For the text-containing cell, return its midpoint in [x, y] coordinate format. 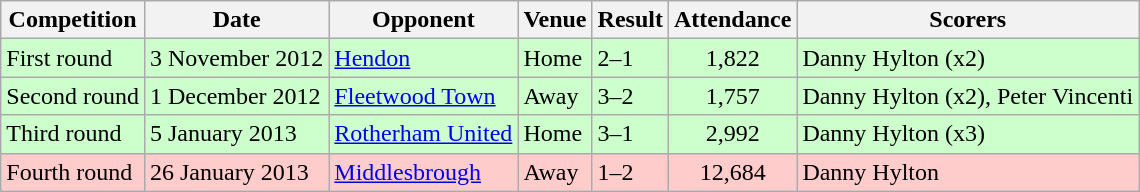
Danny Hylton (x2) [968, 58]
Opponent [424, 20]
3 November 2012 [236, 58]
Fourth round [73, 172]
Second round [73, 96]
Hendon [424, 58]
Attendance [732, 20]
Middlesbrough [424, 172]
Scorers [968, 20]
Result [630, 20]
3–1 [630, 134]
2,992 [732, 134]
Rotherham United [424, 134]
2–1 [630, 58]
Fleetwood Town [424, 96]
12,684 [732, 172]
1–2 [630, 172]
5 January 2013 [236, 134]
Competition [73, 20]
1,822 [732, 58]
Danny Hylton (x2), Peter Vincenti [968, 96]
3–2 [630, 96]
First round [73, 58]
Venue [555, 20]
1 December 2012 [236, 96]
26 January 2013 [236, 172]
Danny Hylton (x3) [968, 134]
Date [236, 20]
1,757 [732, 96]
Third round [73, 134]
Danny Hylton [968, 172]
